For the text-containing cell, return its midpoint in [X, Y] coordinate format. 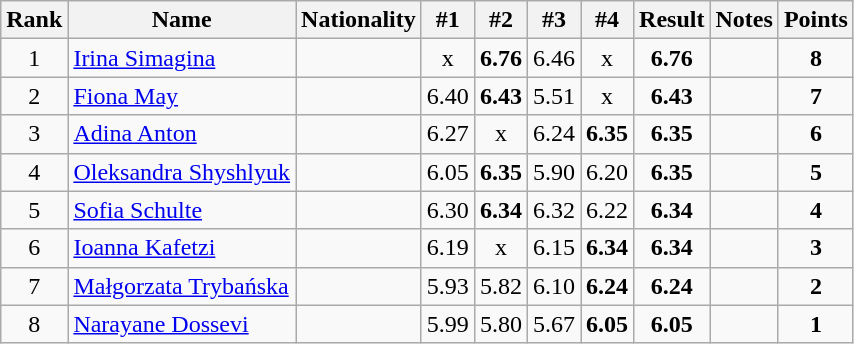
6.30 [448, 210]
6.15 [554, 248]
Irina Simagina [182, 58]
6.32 [554, 210]
Nationality [359, 20]
#4 [606, 20]
5.67 [554, 324]
#3 [554, 20]
Rank [34, 20]
5.82 [500, 286]
Points [816, 20]
Name [182, 20]
Ioanna Kafetzi [182, 248]
Adina Anton [182, 134]
5.99 [448, 324]
5.51 [554, 96]
#1 [448, 20]
Result [672, 20]
Fiona May [182, 96]
6.46 [554, 58]
Narayane Dossevi [182, 324]
Małgorzata Trybańska [182, 286]
6.10 [554, 286]
5.90 [554, 172]
Oleksandra Shyshlyuk [182, 172]
5.93 [448, 286]
#2 [500, 20]
Notes [744, 20]
5.80 [500, 324]
6.20 [606, 172]
6.22 [606, 210]
6.40 [448, 96]
6.19 [448, 248]
6.27 [448, 134]
Sofia Schulte [182, 210]
